Find where the given text appears and provide that cell's center as [x, y] coordinate. 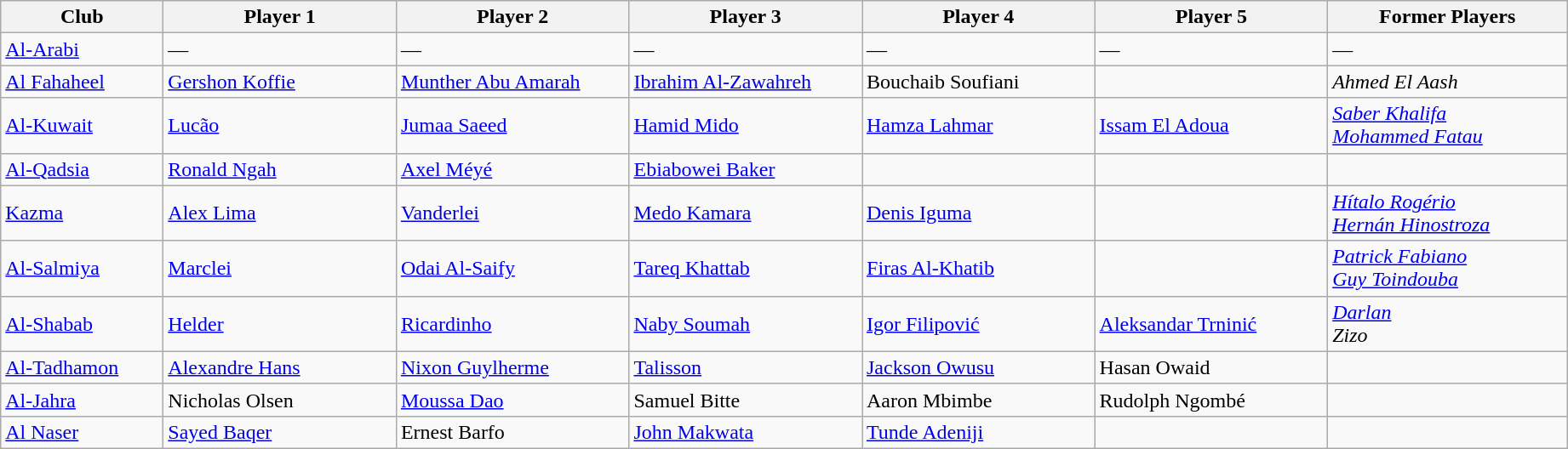
Aaron Mbimbe [978, 400]
Jackson Owusu [978, 367]
Firas Al-Khatib [978, 269]
Jumaa Saeed [512, 126]
Aleksandar Trninić [1211, 323]
Rudolph Ngombé [1211, 400]
Nicholas Olsen [280, 400]
Axel Méyé [512, 169]
Munther Abu Amarah [512, 82]
Ahmed El Aash [1447, 82]
Player 4 [978, 17]
Marclei [280, 269]
Player 3 [746, 17]
Ibrahim Al-Zawahreh [746, 82]
Hasan Owaid [1211, 367]
Naby Soumah [746, 323]
Helder [280, 323]
Player 5 [1211, 17]
Samuel Bitte [746, 400]
Hamza Lahmar [978, 126]
Tareq Khattab [746, 269]
Al-Shabab [82, 323]
Bouchaib Soufiani [978, 82]
Hamid Mido [746, 126]
Ricardinho [512, 323]
Alexandre Hans [280, 367]
Hítalo Rogério Hernán Hinostroza [1447, 213]
Patrick Fabiano Guy Toindouba [1447, 269]
Al Fahaheel [82, 82]
Igor Filipović [978, 323]
Tunde Adeniji [978, 432]
Sayed Baqer [280, 432]
Kazma [82, 213]
Ebiabowei Baker [746, 169]
Club [82, 17]
John Makwata [746, 432]
Talisson [746, 367]
Denis Iguma [978, 213]
Moussa Dao [512, 400]
Lucão [280, 126]
Al-Tadhamon [82, 367]
Odai Al-Saify [512, 269]
Nixon Guylherme [512, 367]
Medo Kamara [746, 213]
Al Naser [82, 432]
Al-Arabi [82, 49]
Al-Kuwait [82, 126]
Ernest Barfo [512, 432]
Vanderlei [512, 213]
Ronald Ngah [280, 169]
Player 1 [280, 17]
Alex Lima [280, 213]
Al-Jahra [82, 400]
Al-Qadsia [82, 169]
Player 2 [512, 17]
Gershon Koffie [280, 82]
Issam El Adoua [1211, 126]
Al-Salmiya [82, 269]
Former Players [1447, 17]
Darlan Zizo [1447, 323]
Saber Khalifa Mohammed Fatau [1447, 126]
